Determine the [x, y] coordinate at the center of the cell enclosing the given text.  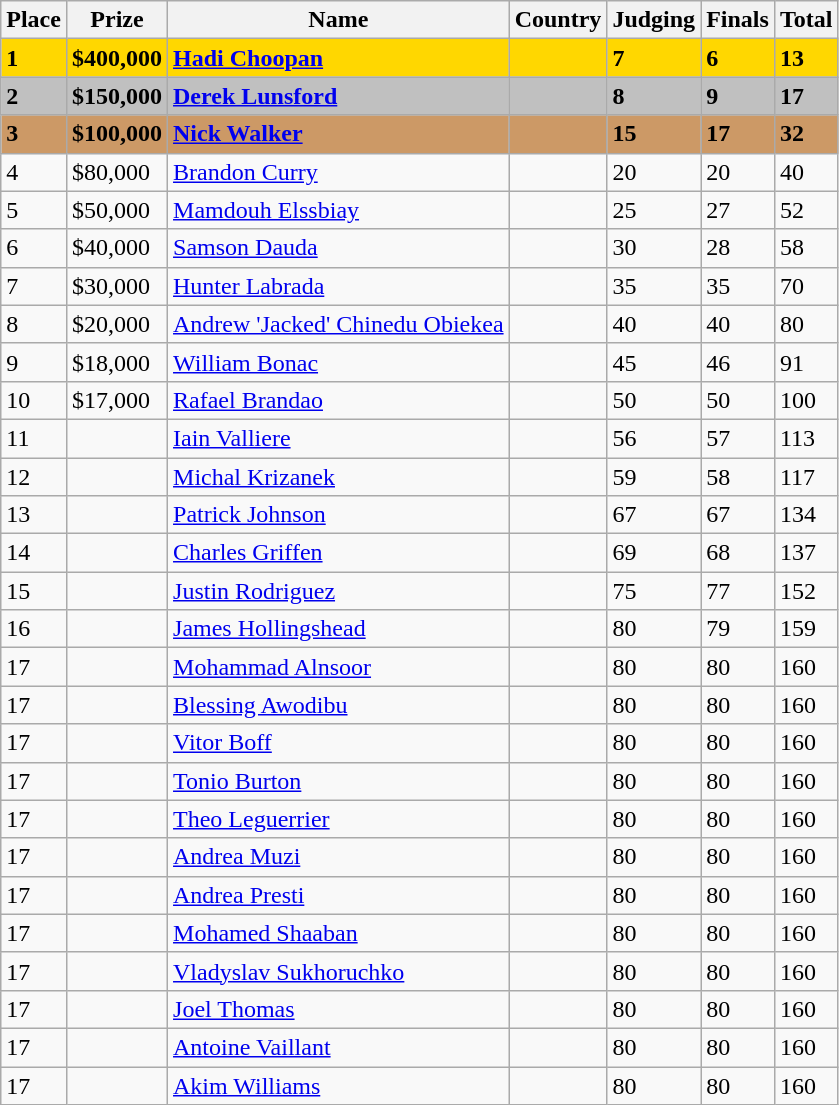
Vitor Boff [339, 743]
159 [806, 629]
Iain Valliere [339, 438]
100 [806, 400]
Blessing Awodibu [339, 705]
Mohammad Alnsoor [339, 667]
Tonio Burton [339, 781]
1 [34, 58]
113 [806, 438]
Brandon Curry [339, 172]
25 [654, 210]
77 [738, 591]
Vladyslav Sukhoruchko [339, 971]
Mamdouh Elssbiay [339, 210]
56 [654, 438]
Prize [116, 20]
Nick Walker [339, 134]
Akim Williams [339, 1085]
28 [738, 248]
Mohamed Shaaban [339, 933]
68 [738, 553]
27 [738, 210]
75 [654, 591]
45 [654, 362]
William Bonac [339, 362]
$40,000 [116, 248]
Total [806, 20]
3 [34, 134]
2 [34, 96]
117 [806, 477]
12 [34, 477]
$18,000 [116, 362]
Theo Leguerrier [339, 819]
Hunter Labrada [339, 286]
30 [654, 248]
Charles Griffen [339, 553]
Antoine Vaillant [339, 1047]
134 [806, 515]
Justin Rodriguez [339, 591]
$100,000 [116, 134]
$400,000 [116, 58]
Samson Dauda [339, 248]
Country [558, 20]
Michal Krizanek [339, 477]
79 [738, 629]
59 [654, 477]
Name [339, 20]
Derek Lunsford [339, 96]
$150,000 [116, 96]
70 [806, 286]
16 [34, 629]
152 [806, 591]
Andrew 'Jacked' Chinedu Obiekea [339, 324]
$17,000 [116, 400]
Andrea Presti [339, 895]
Joel Thomas [339, 1009]
10 [34, 400]
Hadi Choopan [339, 58]
137 [806, 553]
11 [34, 438]
32 [806, 134]
Rafael Brandao [339, 400]
Andrea Muzi [339, 857]
5 [34, 210]
$50,000 [116, 210]
James Hollingshead [339, 629]
57 [738, 438]
Judging [654, 20]
Patrick Johnson [339, 515]
52 [806, 210]
69 [654, 553]
4 [34, 172]
$30,000 [116, 286]
Finals [738, 20]
$20,000 [116, 324]
46 [738, 362]
$80,000 [116, 172]
Place [34, 20]
14 [34, 553]
91 [806, 362]
